Detect which cell encompasses the target text, then output its (X, Y) center coordinate. 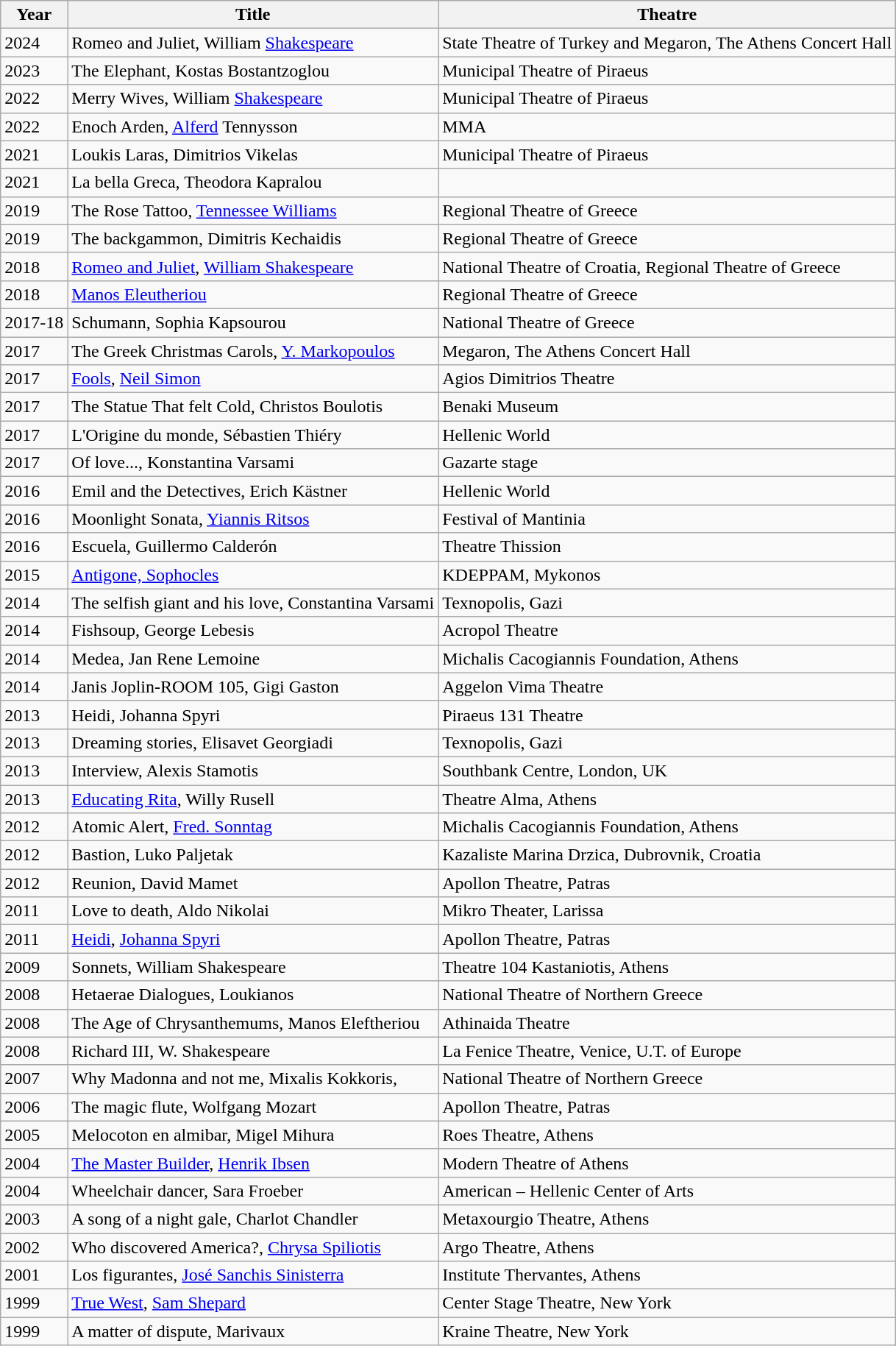
Piraeus 131 Theatre (667, 715)
La Fenice Theatre, Venice, U.T. of Europe (667, 1051)
Enoch Arden, Alferd Tennysson (253, 127)
2005 (34, 1135)
Theatre 104 Kastaniotis, Athens (667, 967)
The Master Builder, Henrik Ibsen (253, 1163)
Melocoton en almibar, Migel Mihura (253, 1135)
Benaki Museum (667, 407)
2009 (34, 967)
Emil and the Detectives, Erich Kästner (253, 491)
Moonlight Sonata, Yiannis Ritsos (253, 519)
The Elephant, Kostas Bostantzoglou (253, 71)
Festival of Mantinia (667, 519)
Merry Wives, William Shakespeare (253, 99)
2015 (34, 575)
Atomic Alert, Fred. Sonntag (253, 827)
Schumann, Sophia Kapsourou (253, 322)
Antigone, Sophocles (253, 575)
The Rose Tattoo, Tennessee Williams (253, 210)
Reunion, David Mamet (253, 883)
2007 (34, 1079)
American – Hellenic Center of Arts (667, 1191)
True West, Sam Shepard (253, 1303)
2003 (34, 1219)
Loukis Laras, Dimitrios Vikelas (253, 155)
Theatre Alma, Athens (667, 798)
2001 (34, 1275)
The selfish giant and his love, Constantina Varsami (253, 603)
KDEPPAM, Mykonos (667, 575)
Institute Thervantes, Athens (667, 1275)
Agios Dimitrios Theatre (667, 379)
2024 (34, 43)
Theatre (667, 15)
Dreaming stories, Elisavet Georgiadi (253, 743)
Sonnets, William Shakespeare (253, 967)
Roes Theatre, Athens (667, 1135)
Argo Theatre, Athens (667, 1247)
National Theatre of Croatia, Regional Theatre of Greece (667, 266)
Los figurantes, José Sanchis Sinisterra (253, 1275)
Love to death, Aldo Nikolai (253, 911)
Interview, Alexis Stamotis (253, 771)
MMA (667, 127)
Southbank Centre, London, UK (667, 771)
La bella Greca, Theodora Kapralou (253, 183)
Metaxourgio Theatre, Athens (667, 1219)
Richard III, W. Shakespeare (253, 1051)
Athinaida Theatre (667, 1023)
L'Origine du monde, Sébastien Thiéry (253, 435)
2006 (34, 1107)
The Age of Chrysanthemums, Manos Eleftheriou (253, 1023)
Fools, Neil Simon (253, 379)
2002 (34, 1247)
A song of a night gale, Charlot Chandler (253, 1219)
Theatre Thission (667, 547)
Aggelon Vima Theatre (667, 687)
Kraine Theatre, New York (667, 1331)
Educating Rita, Willy Rusell (253, 798)
A matter of dispute, Marivaux (253, 1331)
Year (34, 15)
Manos Eleutheriou (253, 294)
The Statue That felt Cold, Christos Boulotis (253, 407)
Janis Joplin-ROOM 105, Gigi Gaston (253, 687)
Wheelchair dancer, Sara Froeber (253, 1191)
Mikro Theater, Larissa (667, 911)
The Greek Christmas Carols, Y. Markopoulos (253, 351)
Center Stage Theatre, New York (667, 1303)
Hetaerae Dialogues, Loukianos (253, 995)
Of love..., Konstantina Varsami (253, 463)
2023 (34, 71)
Why Madonna and not me, Mixalis Kokkoris, (253, 1079)
Fishsoup, George Lebesis (253, 631)
Gazarte stage (667, 463)
National Theatre of Greece (667, 322)
Escuela, Guillermo Calderón (253, 547)
Kazaliste Marina Drzica, Dubrovnik, Croatia (667, 855)
Bastion, Luko Paljetak (253, 855)
Who discovered America?, Chrysa Spiliotis (253, 1247)
The magic flute, Wolfgang Mozart (253, 1107)
Megaron, The Athens Concert Hall (667, 351)
Modern Theatre of Athens (667, 1163)
Acropol Theatre (667, 631)
Title (253, 15)
2017-18 (34, 322)
State Theatre of Turkey and Megaron, The Athens Concert Hall (667, 43)
The backgammon, Dimitris Kechaidis (253, 238)
Medea, Jan Rene Lemoine (253, 659)
